Pinpoint the cell where the given text exists, returning its (X, Y) midpoint coordinate. 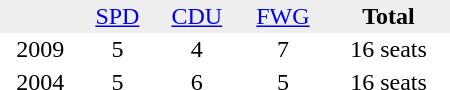
FWG (283, 16)
SPD (117, 16)
4 (197, 50)
Total (388, 16)
7 (283, 50)
5 (117, 50)
2009 (40, 50)
16 seats (388, 50)
CDU (197, 16)
